Capture the cell that displays the provided text and extract its (X, Y) central coordinate. 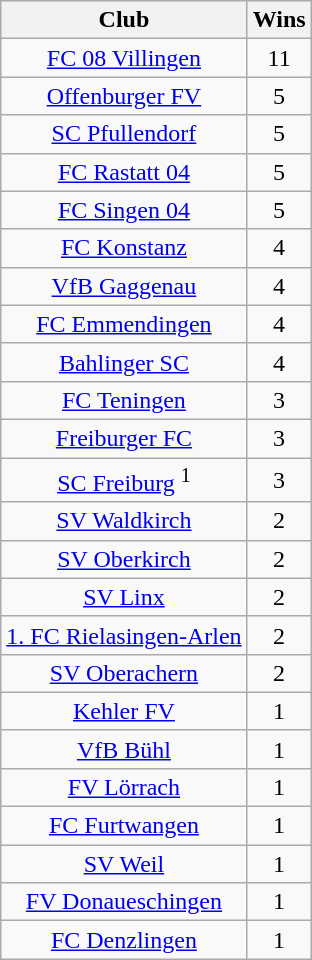
FV Lörrach (124, 787)
VfB Bühl (124, 749)
11 (279, 58)
SV Waldkirch (124, 521)
SV Oberkirch (124, 559)
FC Teningen (124, 400)
SV Weil (124, 864)
SC Freiburg 1 (124, 480)
FC Furtwangen (124, 826)
Kehler FV (124, 711)
VfB Gaggenau (124, 286)
FV Donaueschingen (124, 902)
FC Denzlingen (124, 940)
FC Singen 04 (124, 210)
SV Linx (124, 597)
Wins (279, 20)
1. FC Rielasingen-Arlen (124, 635)
FC 08 Villingen (124, 58)
SC Pfullendorf (124, 134)
FC Emmendingen (124, 324)
Club (124, 20)
Offenburger FV (124, 96)
SV Oberachern (124, 673)
Freiburger FC (124, 438)
FC Konstanz (124, 248)
FC Rastatt 04 (124, 172)
Bahlinger SC (124, 362)
